Return the (x, y) coordinate for the center point of the cell that contains the specified text.  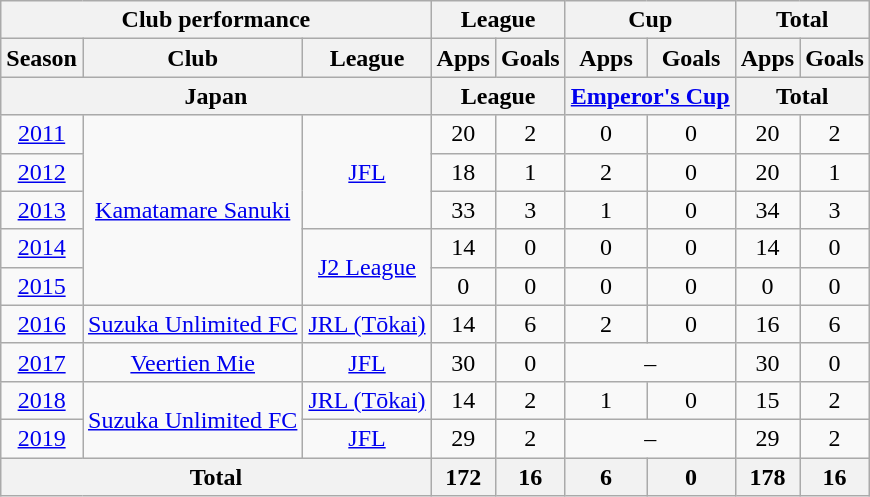
2012 (42, 172)
2014 (42, 248)
2018 (42, 400)
Club performance (216, 20)
2017 (42, 362)
Japan (216, 96)
18 (463, 172)
34 (767, 210)
J2 League (367, 267)
15 (767, 400)
2011 (42, 134)
Emperor's Cup (650, 96)
2013 (42, 210)
2019 (42, 438)
2015 (42, 286)
2016 (42, 324)
33 (463, 210)
Club (192, 58)
178 (767, 477)
Season (42, 58)
Kamatamare Sanuki (192, 210)
172 (463, 477)
Cup (650, 20)
Veertien Mie (192, 362)
